Provide the [X, Y] coordinate of the cell's center where the given text is located.  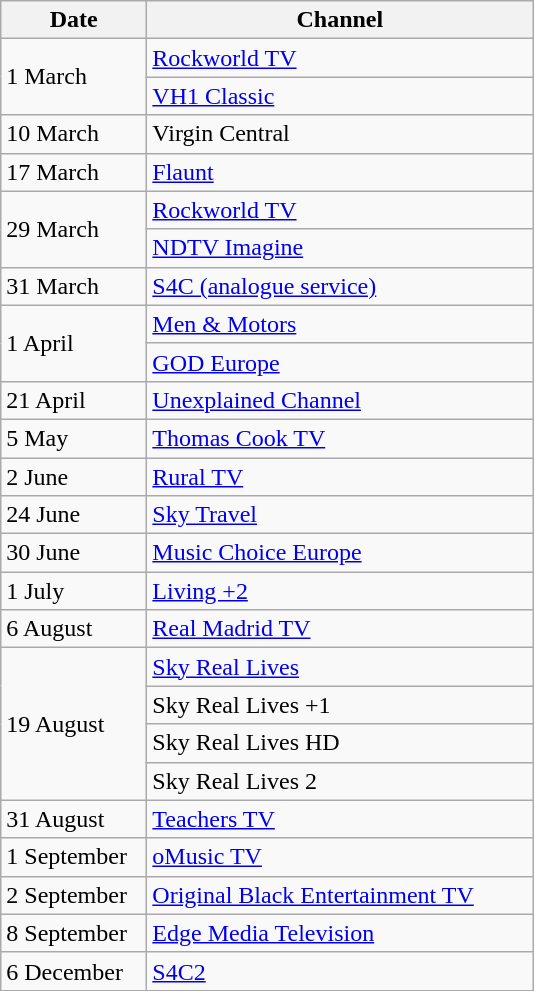
19 August [74, 724]
Date [74, 20]
Real Madrid TV [340, 629]
6 December [74, 971]
31 March [74, 286]
6 August [74, 629]
Men & Motors [340, 324]
Sky Travel [340, 515]
10 March [74, 134]
24 June [74, 515]
Sky Real Lives 2 [340, 781]
Virgin Central [340, 134]
VH1 Classic [340, 96]
Sky Real Lives [340, 667]
Flaunt [340, 172]
Thomas Cook TV [340, 438]
Rural TV [340, 477]
S4C (analogue service) [340, 286]
Original Black Entertainment TV [340, 895]
1 September [74, 857]
1 July [74, 591]
Sky Real Lives +1 [340, 705]
8 September [74, 933]
1 April [74, 343]
Living +2 [340, 591]
Teachers TV [340, 819]
Channel [340, 20]
Edge Media Television [340, 933]
21 April [74, 400]
2 June [74, 477]
S4C2 [340, 971]
2 September [74, 895]
5 May [74, 438]
Music Choice Europe [340, 553]
Sky Real Lives HD [340, 743]
1 March [74, 77]
oMusic TV [340, 857]
17 March [74, 172]
30 June [74, 553]
GOD Europe [340, 362]
31 August [74, 819]
Unexplained Channel [340, 400]
NDTV Imagine [340, 248]
29 March [74, 229]
